Capture the cell that displays the provided text and extract its [X, Y] central coordinate. 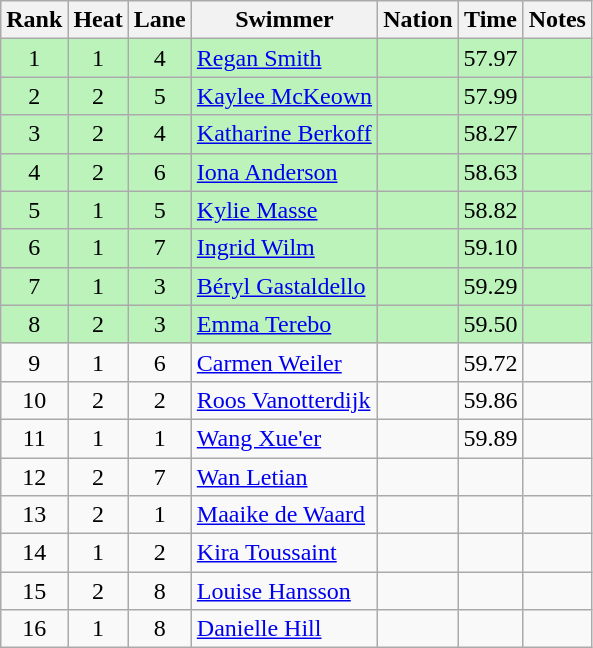
9 [34, 362]
59.72 [490, 362]
Carmen Weiler [284, 362]
Kylie Masse [284, 210]
Time [490, 20]
Rank [34, 20]
Wang Xue'er [284, 438]
Swimmer [284, 20]
58.82 [490, 210]
10 [34, 400]
11 [34, 438]
12 [34, 477]
59.89 [490, 438]
Katharine Berkoff [284, 134]
59.50 [490, 324]
Danielle Hill [284, 629]
Heat [98, 20]
Maaike de Waard [284, 515]
Lane [160, 20]
Kaylee McKeown [284, 96]
14 [34, 553]
59.86 [490, 400]
Kira Toussaint [284, 553]
Roos Vanotterdijk [284, 400]
16 [34, 629]
Notes [557, 20]
57.97 [490, 58]
13 [34, 515]
Nation [418, 20]
Iona Anderson [284, 172]
Regan Smith [284, 58]
Louise Hansson [284, 591]
58.27 [490, 134]
Wan Letian [284, 477]
15 [34, 591]
59.29 [490, 286]
Emma Terebo [284, 324]
58.63 [490, 172]
59.10 [490, 248]
Béryl Gastaldello [284, 286]
57.99 [490, 96]
Ingrid Wilm [284, 248]
